Extract the [x, y] coordinate from the center of the cell holding the provided text.  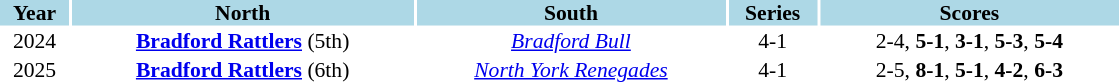
2-4, 5-1, 3-1, 5-3, 5-4 [970, 41]
4-1 [773, 41]
Series [773, 13]
North [242, 13]
Scores [970, 13]
2024 [34, 41]
Year [34, 13]
Bradford Bull [570, 41]
Bradford Rattlers (5th) [242, 41]
South [570, 13]
